Pinpoint the cell where the given text exists, returning its [X, Y] midpoint coordinate. 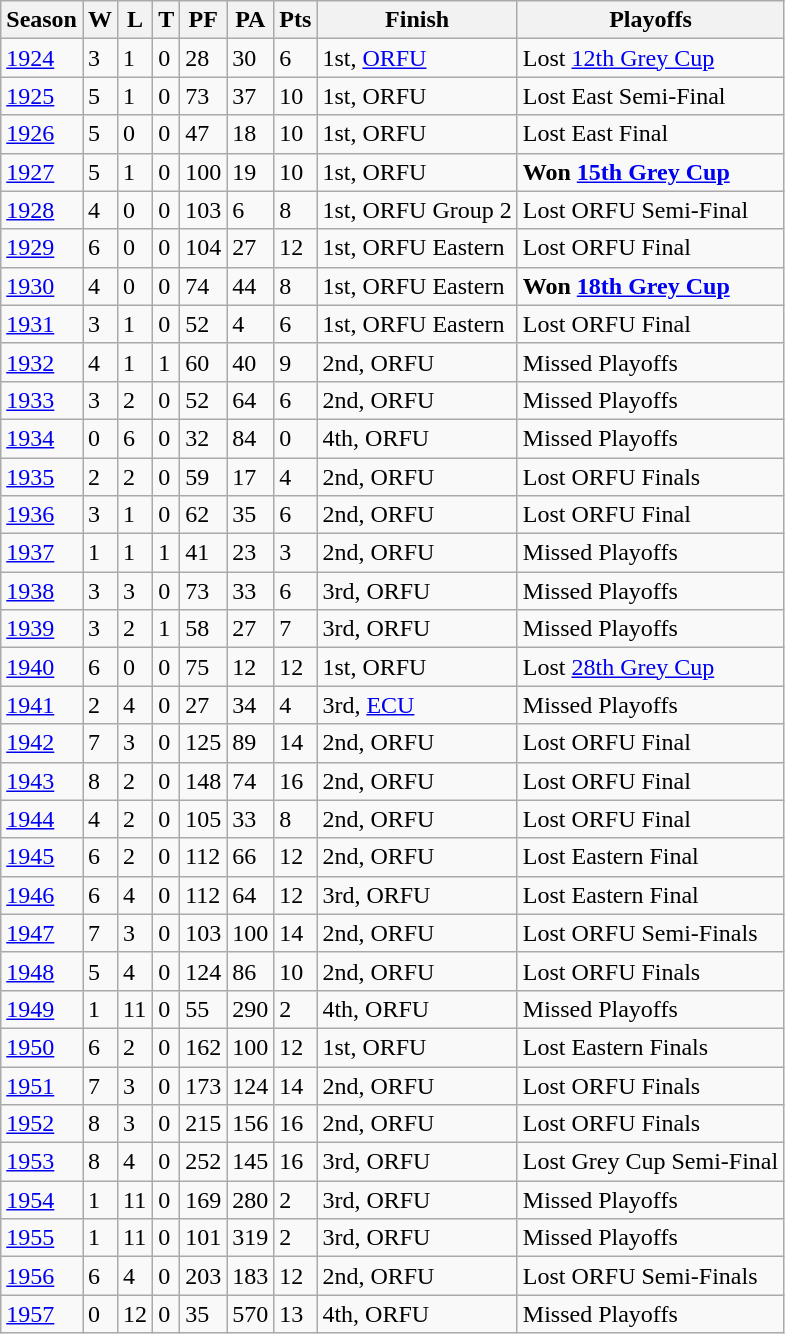
Pts [296, 20]
104 [204, 248]
55 [204, 1009]
84 [250, 438]
105 [204, 819]
37 [250, 96]
59 [204, 477]
1934 [42, 438]
1931 [42, 324]
290 [250, 1009]
319 [250, 1238]
44 [250, 286]
9 [296, 362]
1949 [42, 1009]
145 [250, 1162]
1926 [42, 134]
1939 [42, 629]
Lost 12th Grey Cup [650, 58]
1950 [42, 1047]
1951 [42, 1085]
1930 [42, 286]
1927 [42, 172]
40 [250, 362]
30 [250, 58]
1936 [42, 515]
1935 [42, 477]
13 [296, 1314]
1932 [42, 362]
1925 [42, 96]
1928 [42, 210]
1947 [42, 933]
L [136, 20]
1956 [42, 1276]
162 [204, 1047]
Lost East Final [650, 134]
203 [204, 1276]
Lost Grey Cup Semi-Final [650, 1162]
58 [204, 629]
1942 [42, 743]
19 [250, 172]
Finish [417, 20]
62 [204, 515]
570 [250, 1314]
23 [250, 553]
1924 [42, 58]
Won 15th Grey Cup [650, 172]
125 [204, 743]
PA [250, 20]
1952 [42, 1124]
101 [204, 1238]
280 [250, 1200]
1938 [42, 591]
34 [250, 705]
169 [204, 1200]
89 [250, 743]
Won 18th Grey Cup [650, 286]
1937 [42, 553]
60 [204, 362]
1944 [42, 819]
75 [204, 667]
215 [204, 1124]
41 [204, 553]
156 [250, 1124]
1953 [42, 1162]
1946 [42, 895]
Playoffs [650, 20]
Season [42, 20]
1st, ORFU Group 2 [417, 210]
173 [204, 1085]
W [100, 20]
T [166, 20]
86 [250, 971]
183 [250, 1276]
1933 [42, 400]
1945 [42, 857]
Lost East Semi-Final [650, 96]
1943 [42, 781]
1954 [42, 1200]
47 [204, 134]
1941 [42, 705]
32 [204, 438]
Lost ORFU Semi-Final [650, 210]
17 [250, 477]
Lost Eastern Finals [650, 1047]
1955 [42, 1238]
1940 [42, 667]
252 [204, 1162]
66 [250, 857]
Lost 28th Grey Cup [650, 667]
PF [204, 20]
148 [204, 781]
18 [250, 134]
28 [204, 58]
1948 [42, 971]
1929 [42, 248]
3rd, ECU [417, 705]
1957 [42, 1314]
